Output the (x, y) coordinate of the center of the cell containing the given text.  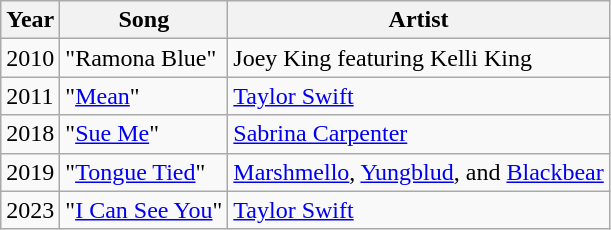
Year (30, 20)
Sabrina Carpenter (418, 134)
Marshmello, Yungblud, and Blackbear (418, 172)
"Ramona Blue" (144, 58)
2011 (30, 96)
2018 (30, 134)
Joey King featuring Kelli King (418, 58)
"I Can See You" (144, 210)
2019 (30, 172)
Song (144, 20)
"Tongue Tied" (144, 172)
Artist (418, 20)
2010 (30, 58)
"Mean" (144, 96)
"Sue Me" (144, 134)
2023 (30, 210)
